Identify which cell holds the provided text, then report its (X, Y) central coordinate. 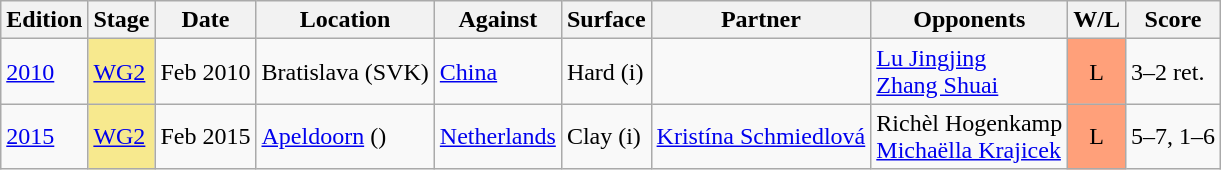
Score (1174, 20)
Surface (606, 20)
Feb 2010 (206, 72)
Clay (i) (606, 136)
Apeldoorn () (345, 136)
Richèl Hogenkamp Michaëlla Krajicek (970, 136)
Netherlands (498, 136)
Location (345, 20)
Edition (44, 20)
2015 (44, 136)
Kristína Schmiedlová (761, 136)
Against (498, 20)
Hard (i) (606, 72)
3–2 ret. (1174, 72)
Bratislava (SVK) (345, 72)
Lu Jingjing Zhang Shuai (970, 72)
5–7, 1–6 (1174, 136)
Partner (761, 20)
W/L (1097, 20)
Opponents (970, 20)
Stage (122, 20)
Feb 2015 (206, 136)
China (498, 72)
2010 (44, 72)
Date (206, 20)
